Find where the given text appears and provide that cell's center as (x, y) coordinate. 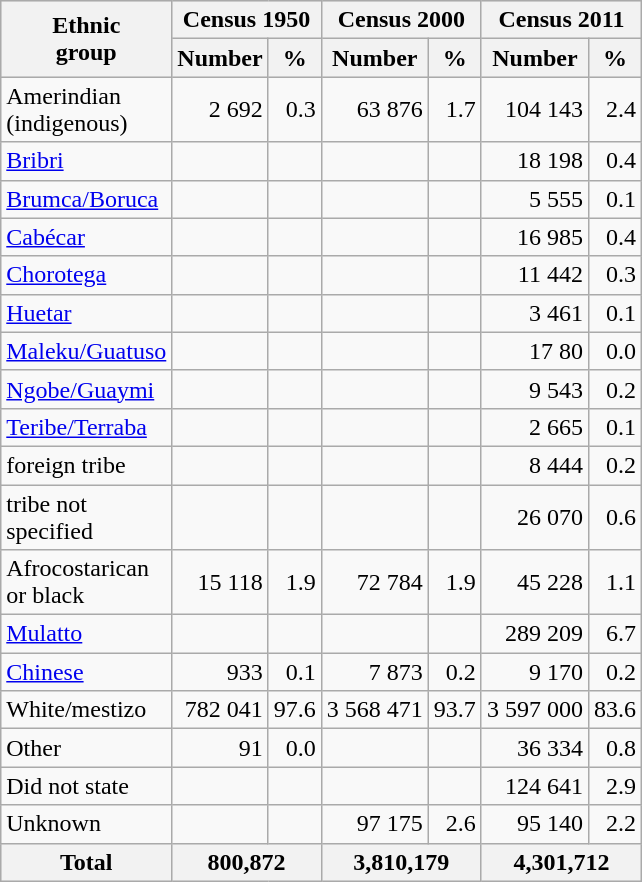
16 985 (534, 237)
2.4 (614, 110)
0.8 (614, 748)
Maleku/Guatuso (86, 351)
933 (220, 672)
5 555 (534, 199)
91 (220, 748)
97 175 (374, 824)
foreign tribe (86, 465)
Census 2000 (401, 20)
11 442 (534, 275)
Census 2011 (561, 20)
3 461 (534, 313)
7 873 (374, 672)
Chorotega (86, 275)
Cabécar (86, 237)
Total (86, 862)
2.9 (614, 786)
Teribe/Terraba (86, 427)
Did not state (86, 786)
9 543 (534, 389)
3 597 000 (534, 710)
Huetar (86, 313)
124 641 (534, 786)
83.6 (614, 710)
Chinese (86, 672)
Census 1950 (246, 20)
Brumca/Boruca (86, 199)
Afrocostarican or black (86, 582)
Unknown (86, 824)
2.6 (454, 824)
26 070 (534, 516)
72 784 (374, 582)
Ethnicgroup (86, 39)
0.6 (614, 516)
782 041 (220, 710)
Bribri (86, 161)
15 118 (220, 582)
36 334 (534, 748)
93.7 (454, 710)
289 209 (534, 634)
63 876 (374, 110)
Ngobe/Guaymi (86, 389)
2.2 (614, 824)
2 692 (220, 110)
95 140 (534, 824)
17 80 (534, 351)
1.7 (454, 110)
45 228 (534, 582)
104 143 (534, 110)
97.6 (294, 710)
3,810,179 (401, 862)
800,872 (246, 862)
tribe not specified (86, 516)
18 198 (534, 161)
1.1 (614, 582)
8 444 (534, 465)
2 665 (534, 427)
6.7 (614, 634)
Other (86, 748)
9 170 (534, 672)
Amerindian (indigenous) (86, 110)
White/mestizo (86, 710)
4,301,712 (561, 862)
Mulatto (86, 634)
3 568 471 (374, 710)
